Find where the given text appears and provide that cell's center as [x, y] coordinate. 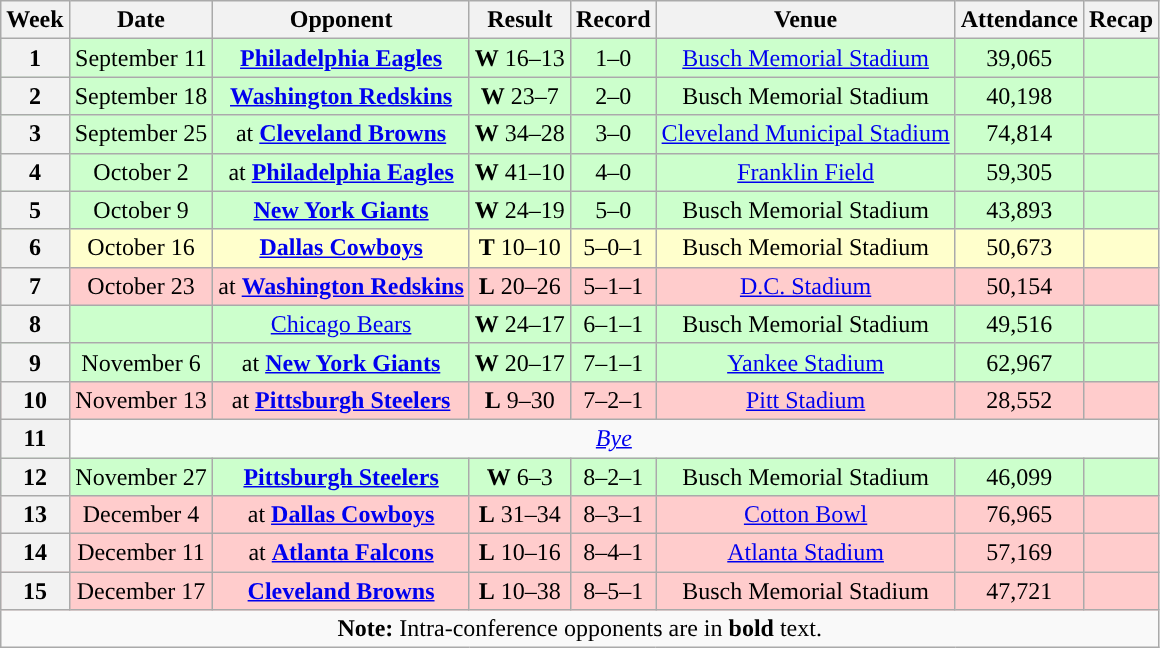
2 [35, 96]
12 [35, 477]
at Philadelphia Eagles [341, 172]
Pitt Stadium [806, 400]
Cleveland Browns [341, 591]
7–1–1 [613, 362]
October 9 [141, 210]
15 [35, 591]
62,967 [1019, 362]
W 24–17 [520, 324]
W 41–10 [520, 172]
49,516 [1019, 324]
December 4 [141, 515]
39,065 [1019, 58]
Recap [1120, 20]
October 2 [141, 172]
5–0 [613, 210]
at Atlanta Falcons [341, 553]
76,965 [1019, 515]
at Washington Redskins [341, 286]
6–1–1 [613, 324]
November 6 [141, 362]
Opponent [341, 20]
1 [35, 58]
8 [35, 324]
6 [35, 248]
Yankee Stadium [806, 362]
5–1–1 [613, 286]
47,721 [1019, 591]
September 18 [141, 96]
Cleveland Municipal Stadium [806, 134]
10 [35, 400]
L 31–34 [520, 515]
8–2–1 [613, 477]
T 10–10 [520, 248]
8–3–1 [613, 515]
at Dallas Cowboys [341, 515]
14 [35, 553]
W 16–13 [520, 58]
at New York Giants [341, 362]
W 24–19 [520, 210]
Attendance [1019, 20]
W 34–28 [520, 134]
December 17 [141, 591]
L 10–16 [520, 553]
5–0–1 [613, 248]
5 [35, 210]
L 10–38 [520, 591]
December 11 [141, 553]
4 [35, 172]
November 27 [141, 477]
D.C. Stadium [806, 286]
Week [35, 20]
28,552 [1019, 400]
at Pittsburgh Steelers [341, 400]
November 13 [141, 400]
59,305 [1019, 172]
Philadelphia Eagles [341, 58]
L 9–30 [520, 400]
2–0 [613, 96]
Chicago Bears [341, 324]
57,169 [1019, 553]
September 11 [141, 58]
Date [141, 20]
Result [520, 20]
40,198 [1019, 96]
Washington Redskins [341, 96]
9 [35, 362]
Franklin Field [806, 172]
50,673 [1019, 248]
74,814 [1019, 134]
Dallas Cowboys [341, 248]
W 20–17 [520, 362]
October 23 [141, 286]
Bye [614, 438]
3 [35, 134]
46,099 [1019, 477]
13 [35, 515]
New York Giants [341, 210]
50,154 [1019, 286]
7–2–1 [613, 400]
Atlanta Stadium [806, 553]
Venue [806, 20]
L 20–26 [520, 286]
October 16 [141, 248]
8–5–1 [613, 591]
Pittsburgh Steelers [341, 477]
4–0 [613, 172]
11 [35, 438]
W 6–3 [520, 477]
3–0 [613, 134]
Record [613, 20]
1–0 [613, 58]
September 25 [141, 134]
7 [35, 286]
8–4–1 [613, 553]
W 23–7 [520, 96]
at Cleveland Browns [341, 134]
43,893 [1019, 210]
Cotton Bowl [806, 515]
Note: Intra-conference opponents are in bold text. [580, 629]
